Determine the [X, Y] coordinate at the center of the cell enclosing the given text.  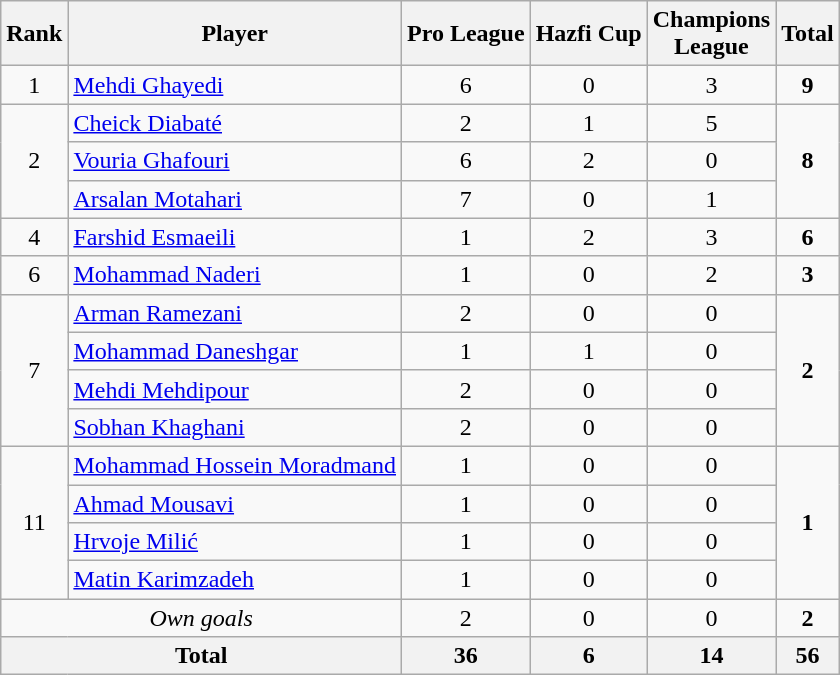
5 [711, 123]
9 [808, 85]
Ahmad Mousavi [235, 503]
Player [235, 34]
Hrvoje Milić [235, 542]
Mehdi Ghayedi [235, 85]
ChampionsLeague [711, 34]
Rank [34, 34]
Cheick Diabaté [235, 123]
Sobhan Khaghani [235, 427]
Vouria Ghafouri [235, 161]
Pro League [466, 34]
Matin Karimzadeh [235, 580]
Mohammad Naderi [235, 275]
36 [466, 656]
11 [34, 522]
8 [808, 161]
56 [808, 656]
Own goals [202, 618]
Mehdi Mehdipour [235, 389]
Arsalan Motahari [235, 199]
Farshid Esmaeili [235, 237]
Mohammad Hossein Moradmand [235, 465]
Mohammad Daneshgar [235, 351]
Arman Ramezani [235, 313]
4 [34, 237]
Hazfi Cup [588, 34]
14 [711, 656]
